From the cell containing the given text, extract its center point as (x, y) coordinate. 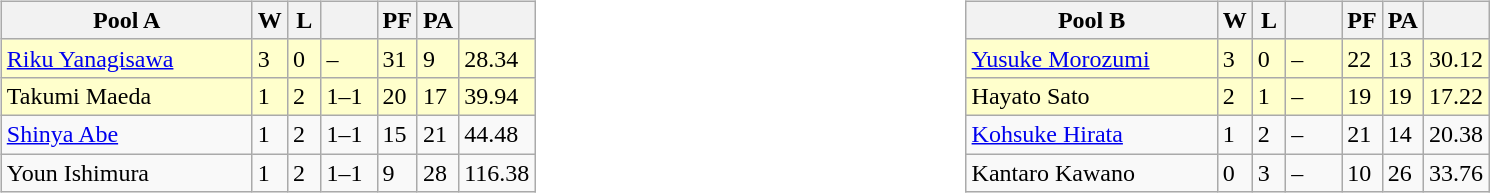
26 (1402, 173)
22 (1362, 58)
39.94 (497, 96)
17.22 (1456, 96)
44.48 (497, 134)
13 (1402, 58)
Pool B (1092, 20)
Kantaro Kawano (1092, 173)
Riku Yanagisawa (126, 58)
28 (438, 173)
31 (397, 58)
116.38 (497, 173)
17 (438, 96)
20.38 (1456, 134)
20 (397, 96)
Takumi Maeda (126, 96)
28.34 (497, 58)
Youn Ishimura (126, 173)
Yusuke Morozumi (1092, 58)
Pool A (126, 20)
10 (1362, 173)
Hayato Sato (1092, 96)
15 (397, 134)
30.12 (1456, 58)
33.76 (1456, 173)
Shinya Abe (126, 134)
Kohsuke Hirata (1092, 134)
14 (1402, 134)
